Extract the [x, y] coordinate from the center of the cell holding the provided text.  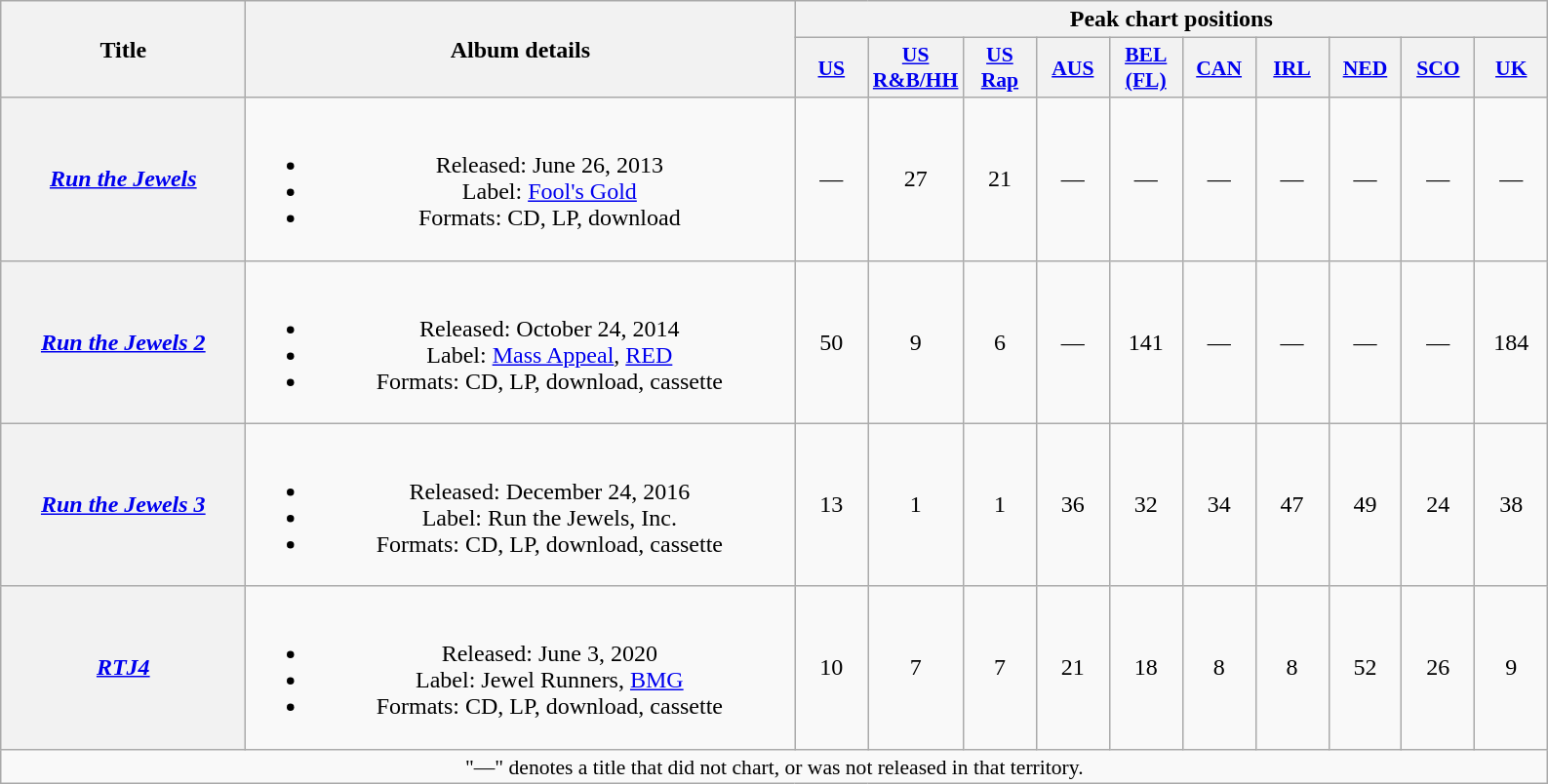
18 [1145, 667]
32 [1145, 505]
Released: June 3, 2020Label: Jewel Runners, BMGFormats: CD, LP, download, cassette [521, 667]
13 [831, 505]
26 [1438, 667]
Released: October 24, 2014Label: Mass Appeal, REDFormats: CD, LP, download, cassette [521, 341]
52 [1366, 667]
36 [1073, 505]
SCO [1438, 68]
NED [1366, 68]
Released: December 24, 2016Label: Run the Jewels, Inc.Formats: CD, LP, download, cassette [521, 505]
CAN [1219, 68]
AUS [1073, 68]
USR&B/HH [916, 68]
6 [999, 341]
UK [1512, 68]
Run the Jewels [123, 179]
Released: June 26, 2013Label: Fool's GoldFormats: CD, LP, download [521, 179]
184 [1512, 341]
27 [916, 179]
Run the Jewels 3 [123, 505]
10 [831, 667]
USRap [999, 68]
US [831, 68]
49 [1366, 505]
Peak chart positions [1171, 20]
Title [123, 49]
24 [1438, 505]
Album details [521, 49]
Run the Jewels 2 [123, 341]
BEL(FL) [1145, 68]
RTJ4 [123, 667]
"—" denotes a title that did not chart, or was not released in that territory. [774, 766]
141 [1145, 341]
38 [1512, 505]
IRL [1291, 68]
34 [1219, 505]
50 [831, 341]
47 [1291, 505]
